For the text-containing cell, return its midpoint in (x, y) coordinate format. 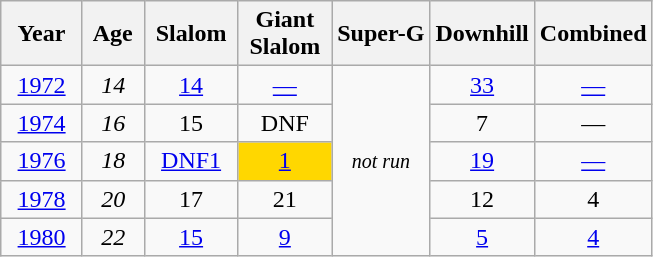
1980 (42, 237)
7 (482, 123)
DNF1 (191, 161)
18 (113, 161)
33 (482, 85)
21 (285, 199)
22 (113, 237)
1976 (42, 161)
Year (42, 34)
DNF (285, 123)
16 (113, 123)
not run (381, 161)
9 (285, 237)
1974 (42, 123)
5 (482, 237)
20 (113, 199)
12 (482, 199)
Super-G (381, 34)
Downhill (482, 34)
Combined (593, 34)
19 (482, 161)
17 (191, 199)
Slalom (191, 34)
Age (113, 34)
1978 (42, 199)
1 (285, 161)
Giant Slalom (285, 34)
1972 (42, 85)
